Pinpoint the cell where the given text exists, returning its [X, Y] midpoint coordinate. 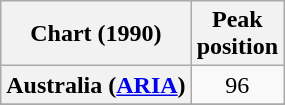
96 [237, 85]
Peakposition [237, 34]
Chart (1990) [96, 34]
Australia (ARIA) [96, 85]
